Scan for the cell matching the given text and deliver its [x, y] coordinate at center. 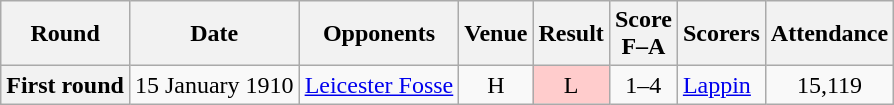
First round [66, 85]
Lappin [721, 85]
Result [571, 34]
Opponents [379, 34]
Round [66, 34]
15,119 [829, 85]
ScoreF–A [643, 34]
Venue [496, 34]
Attendance [829, 34]
Scorers [721, 34]
H [496, 85]
15 January 1910 [214, 85]
1–4 [643, 85]
Date [214, 34]
Leicester Fosse [379, 85]
L [571, 85]
